Find where the given text appears and provide that cell's center as (X, Y) coordinate. 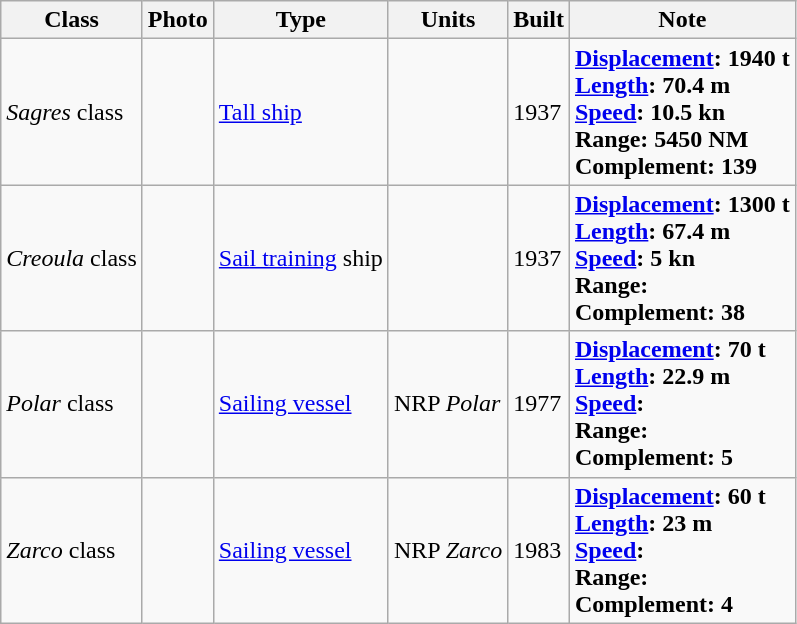
Sail training ship (300, 258)
1983 (539, 550)
Photo (178, 20)
Zarco class (72, 550)
NRP Zarco (448, 550)
Note (682, 20)
Displacement: 1300 tLength: 67.4 mSpeed: 5 knRange:Complement: 38 (682, 258)
Creoula class (72, 258)
Displacement: 1940 tLength: 70.4 mSpeed: 10.5 knRange: 5450 NMComplement: 139 (682, 112)
1977 (539, 404)
Sagres class (72, 112)
Class (72, 20)
Displacement: 60 tLength: 23 mSpeed:Range:Complement: 4 (682, 550)
Polar class (72, 404)
Units (448, 20)
NRP Polar (448, 404)
Displacement: 70 tLength: 22.9 mSpeed:Range:Complement: 5 (682, 404)
Tall ship (300, 112)
Built (539, 20)
Type (300, 20)
